Search for the cell housing the specified text and yield its (X, Y) center coordinate. 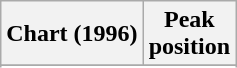
Peakposition (189, 34)
Chart (1996) (72, 34)
